Search for the cell housing the specified text and yield its (X, Y) center coordinate. 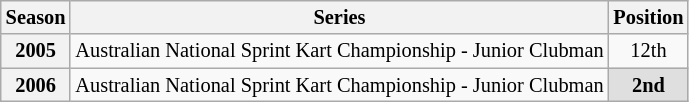
2006 (36, 85)
12th (649, 51)
Position (649, 17)
2nd (649, 85)
2005 (36, 51)
Season (36, 17)
Series (339, 17)
